Search for the cell housing the specified text and yield its [X, Y] center coordinate. 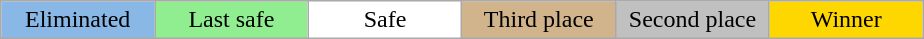
Eliminated [78, 20]
Last safe [232, 20]
Safe [385, 20]
Second place [693, 20]
Winner [846, 20]
Third place [539, 20]
